Determine the (x, y) coordinate at the center of the cell enclosing the given text.  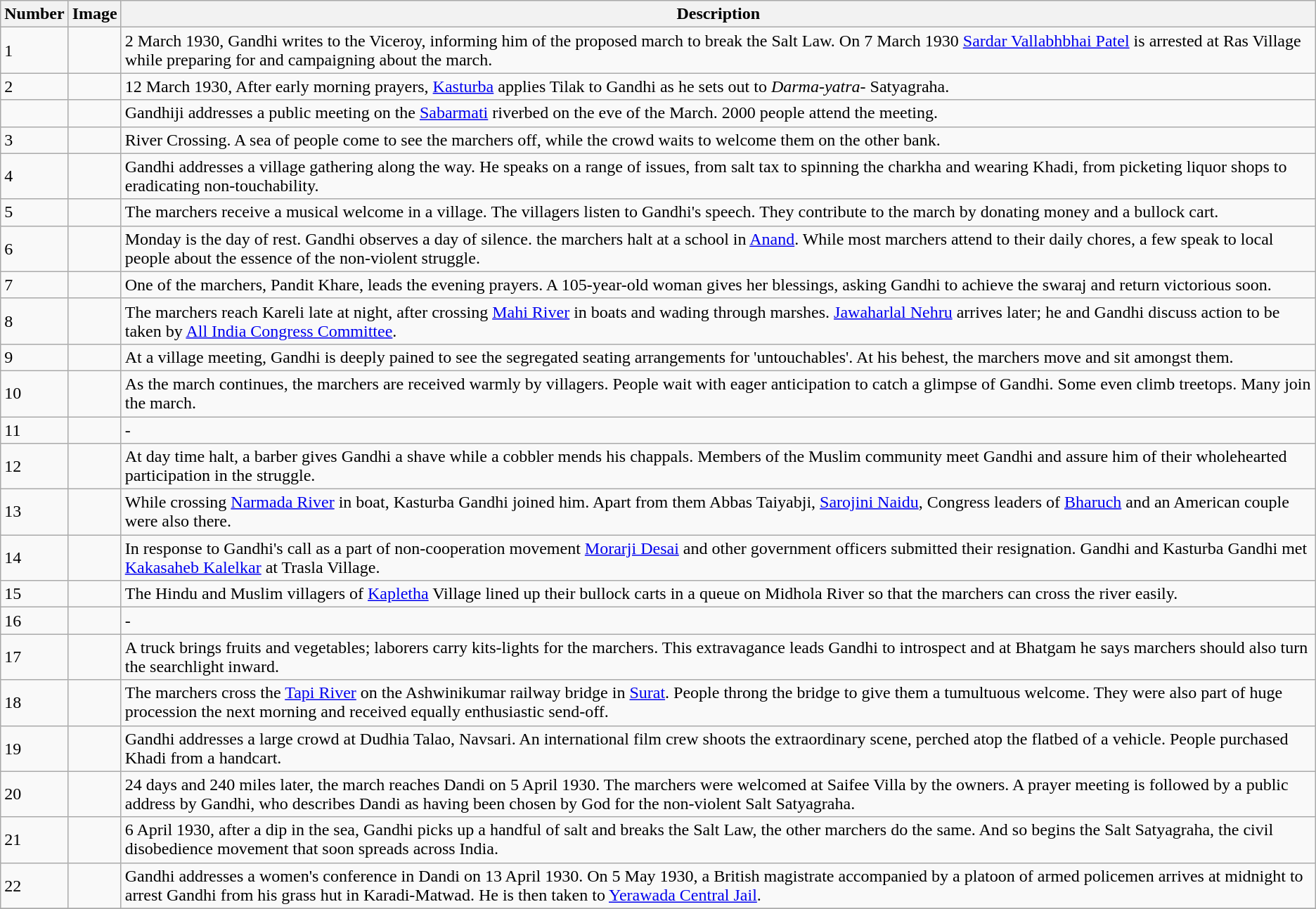
6 (34, 249)
19 (34, 748)
18 (34, 703)
16 (34, 621)
17 (34, 657)
Number (34, 14)
2 (34, 86)
12 (34, 467)
Image (94, 14)
22 (34, 886)
11 (34, 430)
4 (34, 176)
13 (34, 512)
14 (34, 558)
5 (34, 212)
15 (34, 594)
10 (34, 394)
20 (34, 794)
Description (718, 14)
9 (34, 357)
21 (34, 839)
1 (34, 51)
3 (34, 140)
8 (34, 321)
7 (34, 285)
River Crossing. A sea of people come to see the marchers off, while the crowd waits to welcome them on the other bank. (718, 140)
Gandhiji addresses a public meeting on the Sabarmati riverbed on the eve of the March. 2000 people attend the meeting. (718, 113)
12 March 1930, After early morning prayers, Kasturba applies Tilak to Gandhi as he sets out to Darma-yatra- Satyagraha. (718, 86)
